Identify which cell holds the provided text, then report its [x, y] central coordinate. 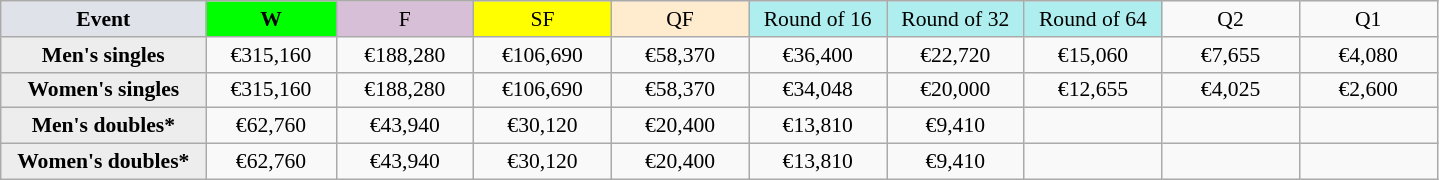
€20,000 [955, 90]
Q2 [1231, 19]
€4,025 [1231, 90]
€22,720 [955, 55]
Women's doubles* [104, 162]
Round of 16 [818, 19]
Q1 [1368, 19]
SF [543, 19]
Men's doubles* [104, 126]
F [405, 19]
€4,080 [1368, 55]
Event [104, 19]
€7,655 [1231, 55]
Round of 64 [1093, 19]
€2,600 [1368, 90]
Round of 32 [955, 19]
€34,048 [818, 90]
Men's singles [104, 55]
€36,400 [818, 55]
W [271, 19]
QF [680, 19]
€15,060 [1093, 55]
€12,655 [1093, 90]
Women's singles [104, 90]
